Search for the cell housing the specified text and yield its (x, y) center coordinate. 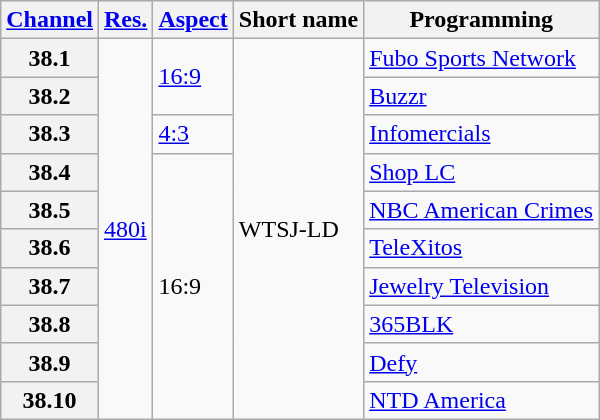
365BLK (482, 324)
Channel (50, 20)
38.8 (50, 324)
4:3 (193, 134)
NBC American Crimes (482, 210)
38.3 (50, 134)
38.9 (50, 362)
Buzzr (482, 96)
Short name (298, 20)
Defy (482, 362)
Fubo Sports Network (482, 58)
38.5 (50, 210)
38.4 (50, 172)
480i (126, 230)
38.1 (50, 58)
38.6 (50, 248)
NTD America (482, 400)
Aspect (193, 20)
TeleXitos (482, 248)
Infomercials (482, 134)
WTSJ-LD (298, 230)
38.10 (50, 400)
Res. (126, 20)
Jewelry Television (482, 286)
38.2 (50, 96)
Programming (482, 20)
38.7 (50, 286)
Shop LC (482, 172)
